Identify which cell holds the provided text, then report its (x, y) central coordinate. 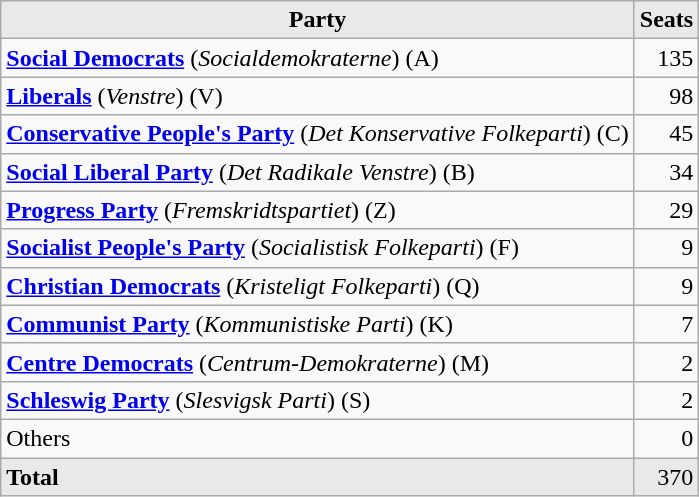
Progress Party (Fremskridtspartiet) (Z) (318, 210)
Centre Democrats (Centrum-Demokraterne) (M) (318, 362)
Socialist People's Party (Socialistisk Folkeparti) (F) (318, 248)
370 (666, 477)
7 (666, 324)
Others (318, 438)
98 (666, 96)
29 (666, 210)
Schleswig Party (Slesvigsk Parti) (S) (318, 400)
34 (666, 172)
Conservative People's Party (Det Konservative Folkeparti) (C) (318, 134)
Social Democrats (Socialdemokraterne) (A) (318, 58)
Party (318, 20)
0 (666, 438)
Liberals (Venstre) (V) (318, 96)
Communist Party (Kommunistiske Parti) (K) (318, 324)
135 (666, 58)
45 (666, 134)
Social Liberal Party (Det Radikale Venstre) (B) (318, 172)
Total (318, 477)
Christian Democrats (Kristeligt Folkeparti) (Q) (318, 286)
Seats (666, 20)
